Identify which cell holds the provided text, then report its [x, y] central coordinate. 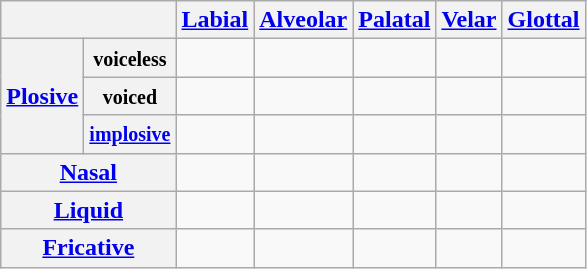
Palatal [394, 20]
Glottal [544, 20]
implosive [130, 134]
Plosive [42, 96]
Velar [469, 20]
voiceless [130, 58]
voiced [130, 96]
Alveolar [304, 20]
Labial [215, 20]
Fricative [88, 248]
Nasal [88, 172]
Liquid [88, 210]
